Extract the (X, Y) coordinate from the center of the cell holding the provided text.  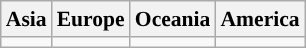
Europe (91, 19)
Asia (26, 19)
Oceania (173, 19)
America (260, 19)
